Output the (X, Y) coordinate of the center of the cell containing the given text.  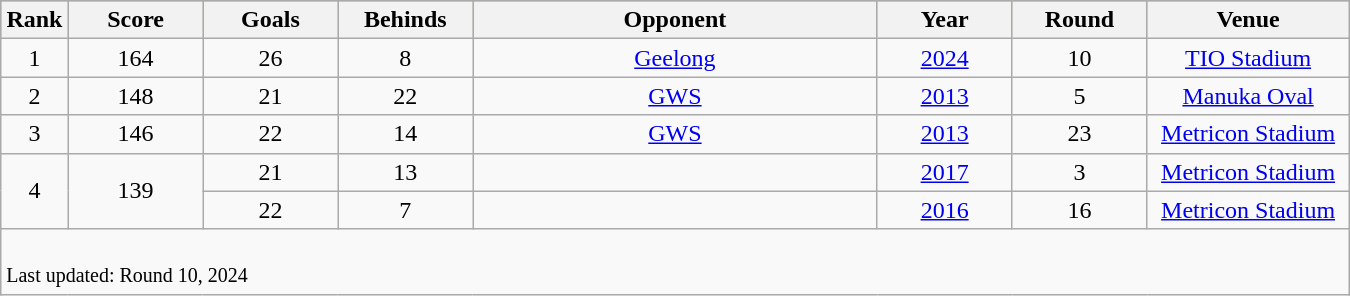
Manuka Oval (1248, 96)
Score (136, 20)
8 (406, 58)
26 (270, 58)
7 (406, 210)
Round (1080, 20)
1 (34, 58)
Year (944, 20)
Opponent (676, 20)
14 (406, 134)
13 (406, 172)
TIO Stadium (1248, 58)
2016 (944, 210)
5 (1080, 96)
Goals (270, 20)
Geelong (676, 58)
Rank (34, 20)
Last updated: Round 10, 2024 (675, 262)
4 (34, 191)
2017 (944, 172)
148 (136, 96)
164 (136, 58)
23 (1080, 134)
Venue (1248, 20)
139 (136, 191)
146 (136, 134)
16 (1080, 210)
Behinds (406, 20)
2024 (944, 58)
2 (34, 96)
10 (1080, 58)
